Capture the cell that displays the provided text and extract its [X, Y] central coordinate. 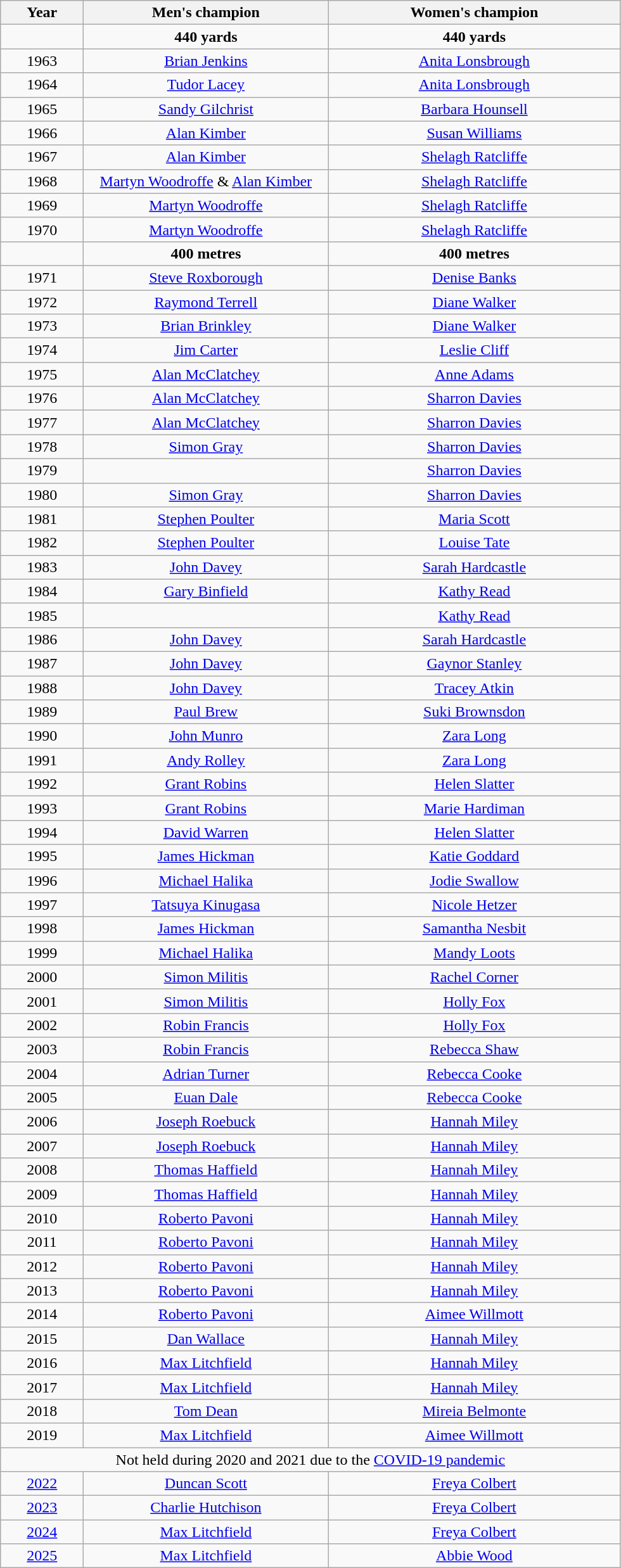
2024 [42, 1532]
2011 [42, 1242]
1972 [42, 302]
Steve Roxborough [206, 277]
2002 [42, 1025]
2009 [42, 1194]
1994 [42, 832]
1991 [42, 760]
Susan Williams [474, 133]
1969 [42, 205]
1992 [42, 784]
2015 [42, 1339]
1985 [42, 615]
2006 [42, 1122]
1975 [42, 374]
2010 [42, 1218]
Marie Hardiman [474, 808]
Duncan Scott [206, 1484]
2018 [42, 1411]
Mandy Loots [474, 953]
Sandy Gilchrist [206, 109]
2023 [42, 1508]
Suki Brownsdon [474, 712]
1998 [42, 929]
1966 [42, 133]
1989 [42, 712]
1974 [42, 350]
2001 [42, 1001]
Rachel Corner [474, 977]
Jim Carter [206, 350]
Louise Tate [474, 543]
Denise Banks [474, 277]
1979 [42, 471]
Brian Brinkley [206, 326]
1980 [42, 495]
Abbie Wood [474, 1556]
Martyn Woodroffe & Alan Kimber [206, 181]
2013 [42, 1291]
2017 [42, 1387]
1963 [42, 61]
2025 [42, 1556]
Leslie Cliff [474, 350]
2007 [42, 1146]
Tudor Lacey [206, 85]
Mireia Belmonte [474, 1411]
1999 [42, 953]
Tom Dean [206, 1411]
1981 [42, 519]
Euan Dale [206, 1098]
2022 [42, 1484]
1995 [42, 857]
2005 [42, 1098]
1986 [42, 639]
Andy Rolley [206, 760]
1983 [42, 567]
Barbara Hounsell [474, 109]
Paul Brew [206, 712]
Charlie Hutchison [206, 1508]
2012 [42, 1266]
Nicole Hetzer [474, 905]
Not held during 2020 and 2021 due to the COVID-19 pandemic [310, 1459]
2014 [42, 1315]
2019 [42, 1435]
1964 [42, 85]
Men's champion [206, 13]
2008 [42, 1170]
Tracey Atkin [474, 687]
Adrian Turner [206, 1074]
1970 [42, 229]
1987 [42, 663]
1984 [42, 591]
1997 [42, 905]
1978 [42, 447]
1988 [42, 687]
1973 [42, 326]
John Munro [206, 736]
Gaynor Stanley [474, 663]
Rebecca Shaw [474, 1049]
1990 [42, 736]
David Warren [206, 832]
1968 [42, 181]
1971 [42, 277]
Brian Jenkins [206, 61]
1965 [42, 109]
Gary Binfield [206, 591]
Anne Adams [474, 374]
1976 [42, 398]
Year [42, 13]
2003 [42, 1049]
1993 [42, 808]
Raymond Terrell [206, 302]
Tatsuya Kinugasa [206, 905]
Dan Wallace [206, 1339]
Women's champion [474, 13]
Katie Goddard [474, 857]
1967 [42, 157]
1996 [42, 881]
2000 [42, 977]
1977 [42, 423]
2016 [42, 1363]
Maria Scott [474, 519]
2004 [42, 1074]
1982 [42, 543]
Samantha Nesbit [474, 929]
Jodie Swallow [474, 881]
